Scan for the cell matching the given text and deliver its [X, Y] coordinate at center. 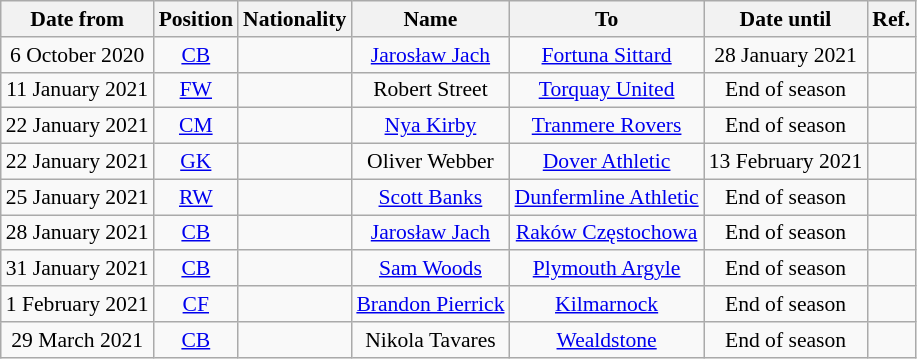
Date until [786, 19]
Nikola Tavares [430, 340]
1 February 2021 [78, 304]
Nationality [294, 19]
Dover Athletic [607, 162]
31 January 2021 [78, 269]
CF [196, 304]
Nya Kirby [430, 126]
Robert Street [430, 90]
13 February 2021 [786, 162]
Position [196, 19]
Ref. [891, 19]
Dunfermline Athletic [607, 197]
Fortuna Sittard [607, 55]
Sam Woods [430, 269]
RW [196, 197]
FW [196, 90]
11 January 2021 [78, 90]
Name [430, 19]
Plymouth Argyle [607, 269]
Scott Banks [430, 197]
25 January 2021 [78, 197]
Brandon Pierrick [430, 304]
Kilmarnock [607, 304]
Date from [78, 19]
Torquay United [607, 90]
Tranmere Rovers [607, 126]
Oliver Webber [430, 162]
GK [196, 162]
Wealdstone [607, 340]
Raków Częstochowa [607, 233]
29 March 2021 [78, 340]
To [607, 19]
CM [196, 126]
6 October 2020 [78, 55]
